Find where the given text appears and provide that cell's center as [X, Y] coordinate. 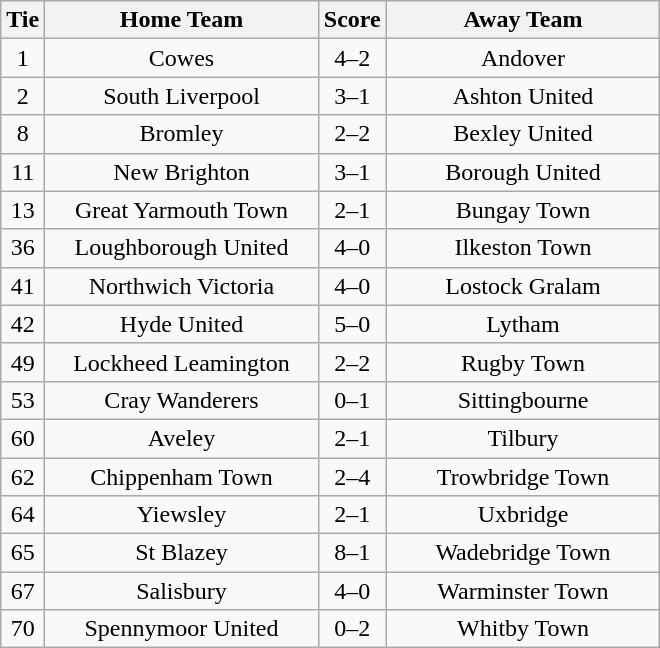
Whitby Town [523, 629]
Aveley [182, 438]
Tilbury [523, 438]
Ashton United [523, 96]
11 [23, 172]
5–0 [352, 324]
Home Team [182, 20]
Andover [523, 58]
St Blazey [182, 553]
64 [23, 515]
Cowes [182, 58]
1 [23, 58]
Spennymoor United [182, 629]
2 [23, 96]
53 [23, 400]
2–4 [352, 477]
Cray Wanderers [182, 400]
Warminster Town [523, 591]
Lytham [523, 324]
Bexley United [523, 134]
Loughborough United [182, 248]
Lockheed Leamington [182, 362]
Bromley [182, 134]
42 [23, 324]
49 [23, 362]
Bungay Town [523, 210]
62 [23, 477]
13 [23, 210]
Hyde United [182, 324]
Yiewsley [182, 515]
65 [23, 553]
Sittingbourne [523, 400]
Great Yarmouth Town [182, 210]
Borough United [523, 172]
70 [23, 629]
Ilkeston Town [523, 248]
0–2 [352, 629]
Away Team [523, 20]
Salisbury [182, 591]
36 [23, 248]
Rugby Town [523, 362]
Trowbridge Town [523, 477]
41 [23, 286]
Chippenham Town [182, 477]
8–1 [352, 553]
60 [23, 438]
Score [352, 20]
Lostock Gralam [523, 286]
0–1 [352, 400]
Northwich Victoria [182, 286]
4–2 [352, 58]
67 [23, 591]
Uxbridge [523, 515]
Tie [23, 20]
Wadebridge Town [523, 553]
South Liverpool [182, 96]
New Brighton [182, 172]
8 [23, 134]
